Return [X, Y] of the center of cell containing provided text 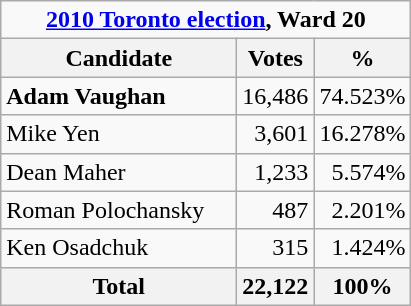
100% [362, 286]
Candidate [119, 58]
22,122 [276, 286]
5.574% [362, 172]
Dean Maher [119, 172]
2010 Toronto election, Ward 20 [206, 20]
16.278% [362, 134]
% [362, 58]
1.424% [362, 248]
1,233 [276, 172]
74.523% [362, 96]
315 [276, 248]
2.201% [362, 210]
3,601 [276, 134]
Adam Vaughan [119, 96]
Votes [276, 58]
16,486 [276, 96]
Roman Polochansky [119, 210]
Mike Yen [119, 134]
487 [276, 210]
Ken Osadchuk [119, 248]
Total [119, 286]
